Determine the (x, y) coordinate at the center of the cell enclosing the given text.  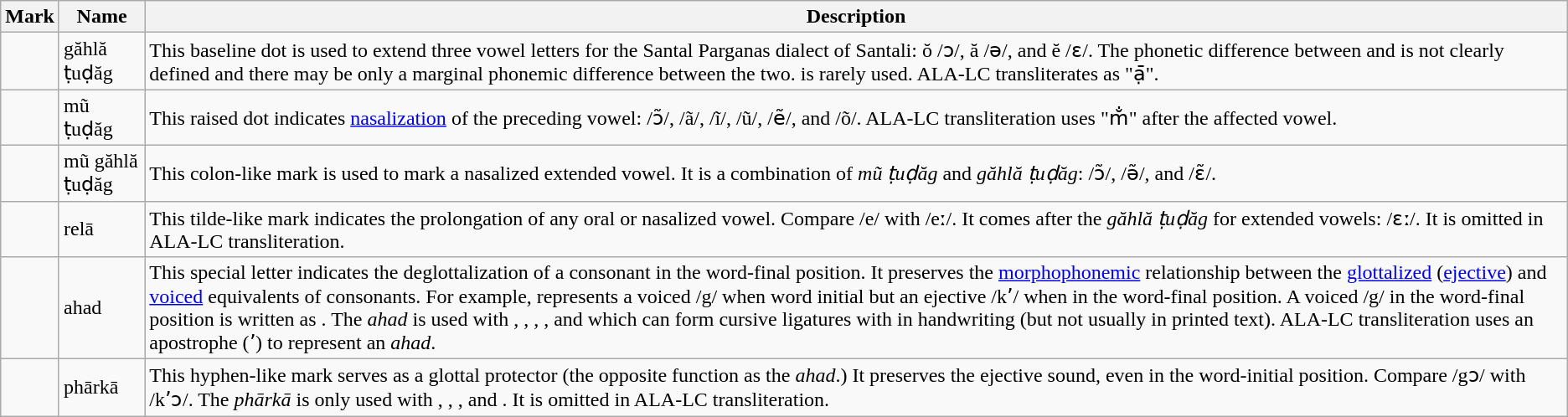
Name (101, 17)
mũ ṭuḍăg (101, 117)
Mark (30, 17)
ahad (101, 308)
relā (101, 229)
Description (856, 17)
găhlă ṭuḍăg (101, 61)
mũ găhlă ṭuḍăg (101, 172)
This colon-like mark is used to mark a nasalized extended vowel. It is a combination of mũ ṭuḍăg and găhlă ṭuḍăg: /ɔ̃/, /ə̃/, and /ɛ̃/. (856, 172)
phārkā (101, 388)
